Determine the [x, y] coordinate at the center of the cell enclosing the given text.  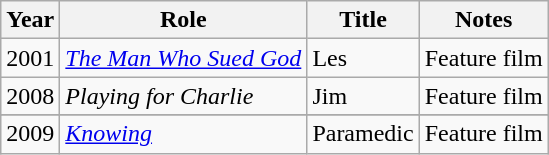
Year [30, 20]
Title [363, 20]
2009 [30, 134]
Les [363, 58]
2008 [30, 96]
Paramedic [363, 134]
The Man Who Sued God [184, 58]
Playing for Charlie [184, 96]
Knowing [184, 134]
2001 [30, 58]
Notes [484, 20]
Jim [363, 96]
Role [184, 20]
